Return [x, y] of the center of cell containing provided text 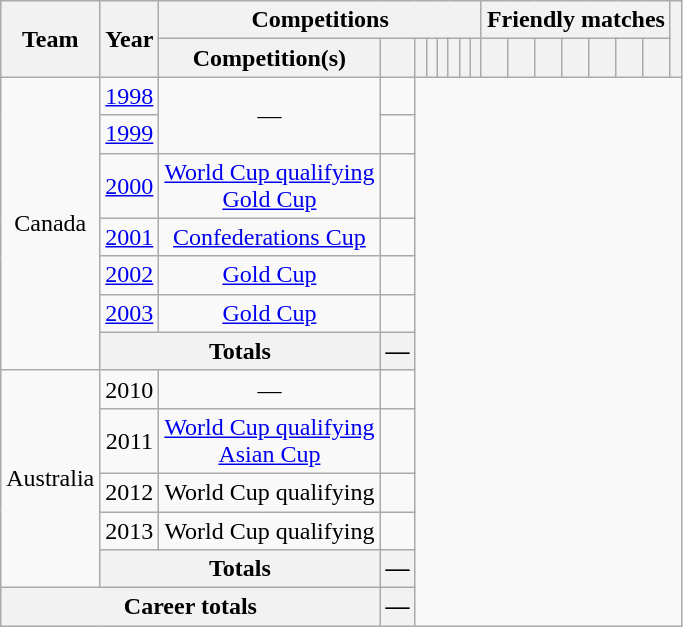
2000 [130, 186]
2001 [130, 237]
Team [50, 39]
Competition(s) [270, 58]
Australia [50, 478]
Canada [50, 224]
Competitions [320, 20]
2013 [130, 531]
Confederations Cup [270, 237]
Friendly matches [576, 20]
World Cup qualifyingGold Cup [270, 186]
1999 [130, 134]
2003 [130, 313]
2011 [130, 440]
Career totals [190, 607]
2010 [130, 389]
1998 [130, 96]
World Cup qualifyingAsian Cup [270, 440]
Year [130, 39]
2012 [130, 492]
2002 [130, 275]
